Locate the cell with the specified text and output its (x, y) center coordinate. 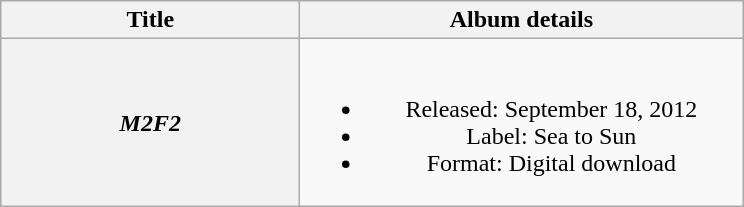
Released: September 18, 2012Label: Sea to SunFormat: Digital download (522, 122)
Album details (522, 20)
M2F2 (150, 122)
Title (150, 20)
